Pinpoint the cell where the given text exists, returning its (X, Y) midpoint coordinate. 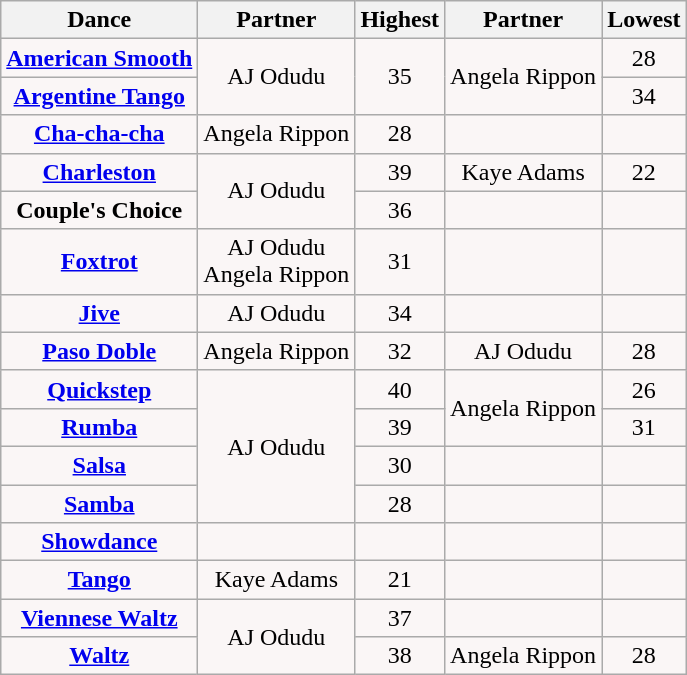
40 (400, 389)
AJ OduduAngela Rippon (276, 262)
30 (400, 465)
36 (400, 210)
Couple's Choice (100, 210)
Lowest (644, 20)
22 (644, 172)
Charleston (100, 172)
Dance (100, 20)
Quickstep (100, 389)
Cha-cha-cha (100, 134)
Paso Doble (100, 351)
26 (644, 389)
32 (400, 351)
Salsa (100, 465)
Viennese Waltz (100, 618)
37 (400, 618)
Foxtrot (100, 262)
Rumba (100, 427)
Samba (100, 503)
Tango (100, 580)
21 (400, 580)
35 (400, 77)
American Smooth (100, 58)
38 (400, 656)
Argentine Tango (100, 96)
Highest (400, 20)
Waltz (100, 656)
Jive (100, 313)
Showdance (100, 542)
